For the text-containing cell, return its midpoint in (X, Y) coordinate format. 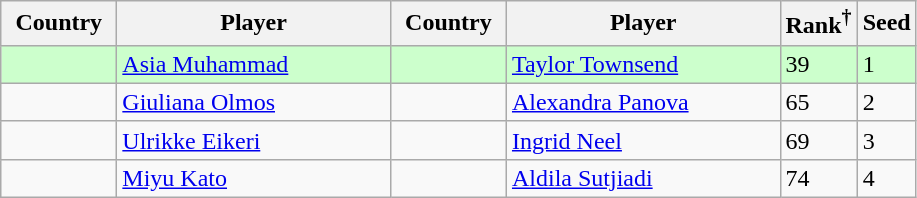
Asia Muhammad (254, 64)
Aldila Sutjiadi (643, 178)
Giuliana Olmos (254, 102)
39 (818, 64)
Taylor Townsend (643, 64)
Ingrid Neel (643, 140)
Rank† (818, 24)
74 (818, 178)
3 (886, 140)
Seed (886, 24)
69 (818, 140)
65 (818, 102)
Ulrikke Eikeri (254, 140)
1 (886, 64)
Miyu Kato (254, 178)
2 (886, 102)
4 (886, 178)
Alexandra Panova (643, 102)
